Determine the (X, Y) coordinate at the center of the cell enclosing the given text.  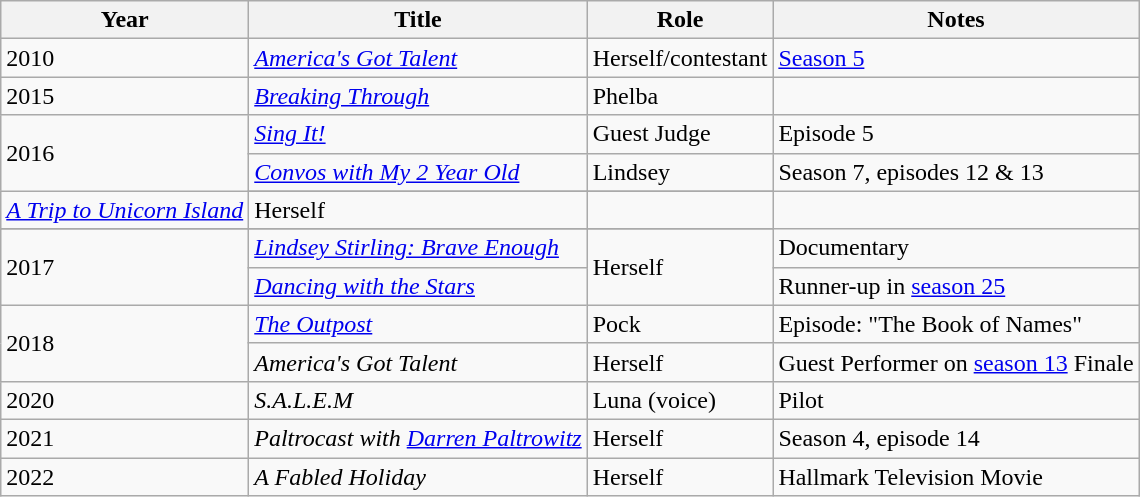
The Outpost (418, 324)
Hallmark Television Movie (956, 477)
2022 (125, 477)
Season 4, episode 14 (956, 438)
Convos with My 2 Year Old (418, 172)
Pock (680, 324)
Guest Judge (680, 134)
Breaking Through (418, 96)
A Fabled Holiday (418, 477)
Lindsey (680, 172)
Luna (voice) (680, 400)
Episode 5 (956, 134)
2018 (125, 343)
Dancing with the Stars (418, 286)
Phelba (680, 96)
A Trip to Unicorn Island (125, 210)
Documentary (956, 248)
Season 5 (956, 58)
2015 (125, 96)
2010 (125, 58)
Herself/contestant (680, 58)
2020 (125, 400)
2016 (125, 153)
Lindsey Stirling: Brave Enough (418, 248)
S.A.L.E.M (418, 400)
Paltrocast with Darren Paltrowitz (418, 438)
Episode: "The Book of Names" (956, 324)
2017 (125, 267)
Title (418, 20)
Runner-up in season 25 (956, 286)
Pilot (956, 400)
Year (125, 20)
Sing It! (418, 134)
Role (680, 20)
2021 (125, 438)
Notes (956, 20)
Season 7, episodes 12 & 13 (956, 172)
Guest Performer on season 13 Finale (956, 362)
